Search for the cell housing the specified text and yield its (X, Y) center coordinate. 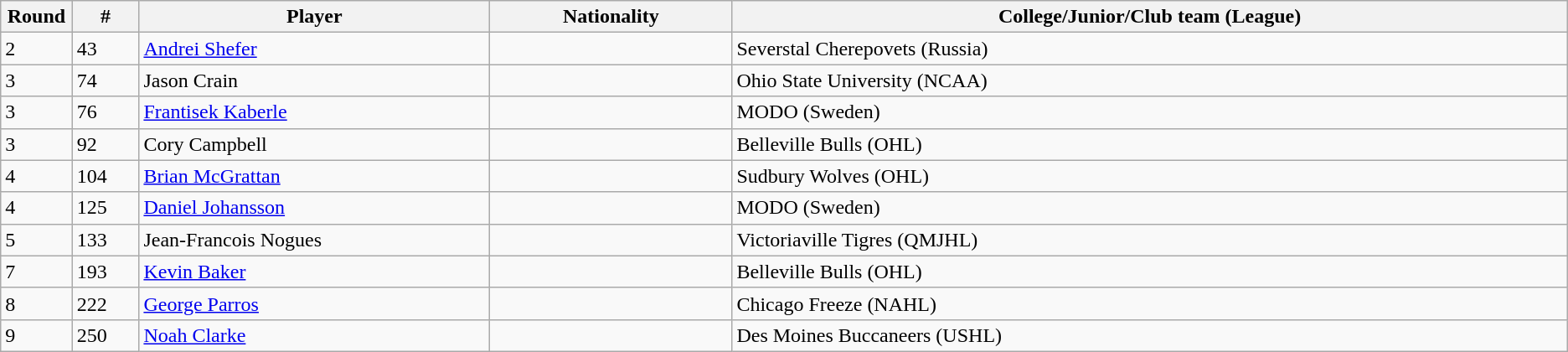
Andrei Shefer (315, 49)
Sudbury Wolves (OHL) (1149, 176)
Severstal Cherepovets (Russia) (1149, 49)
104 (106, 176)
Nationality (611, 17)
Daniel Johansson (315, 208)
Kevin Baker (315, 272)
133 (106, 240)
# (106, 17)
Chicago Freeze (NAHL) (1149, 303)
Cory Campbell (315, 144)
Jean-Francois Nogues (315, 240)
74 (106, 80)
Player (315, 17)
Jason Crain (315, 80)
Ohio State University (NCAA) (1149, 80)
7 (37, 272)
92 (106, 144)
76 (106, 112)
9 (37, 335)
College/Junior/Club team (League) (1149, 17)
2 (37, 49)
43 (106, 49)
Noah Clarke (315, 335)
222 (106, 303)
Round (37, 17)
193 (106, 272)
8 (37, 303)
5 (37, 240)
125 (106, 208)
Victoriaville Tigres (QMJHL) (1149, 240)
Des Moines Buccaneers (USHL) (1149, 335)
Frantisek Kaberle (315, 112)
George Parros (315, 303)
Brian McGrattan (315, 176)
250 (106, 335)
